Find where the given text appears and provide that cell's center as (X, Y) coordinate. 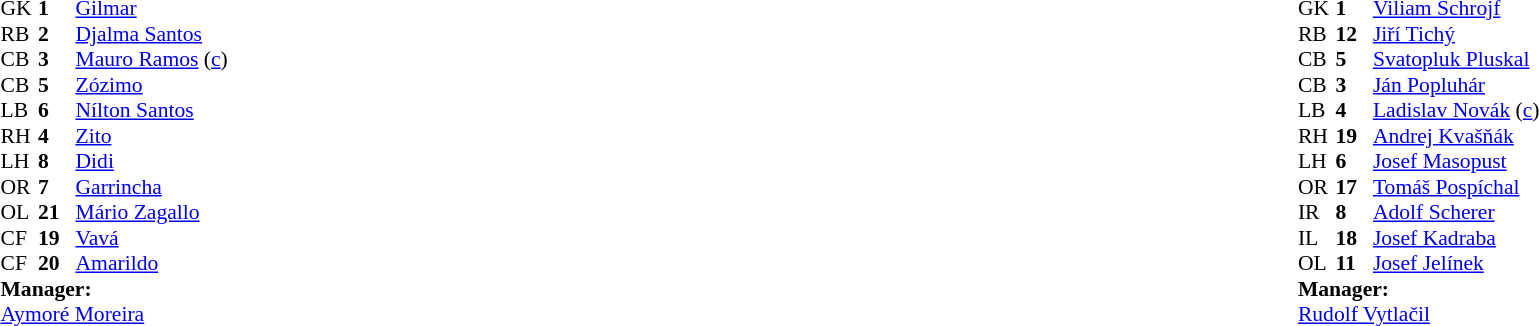
IR (1317, 213)
Nílton Santos (152, 111)
Mário Zagallo (152, 213)
2 (57, 34)
Zózimo (152, 85)
Didi (152, 161)
Amarildo (152, 263)
Garrincha (152, 187)
12 (1354, 34)
18 (1354, 238)
Mauro Ramos (c) (152, 59)
Djalma Santos (152, 34)
Manager: (114, 289)
17 (1354, 187)
21 (57, 213)
11 (1354, 263)
20 (57, 263)
Zito (152, 136)
7 (57, 187)
IL (1317, 238)
Vavá (152, 238)
